Scan for the cell matching the given text and deliver its [X, Y] coordinate at center. 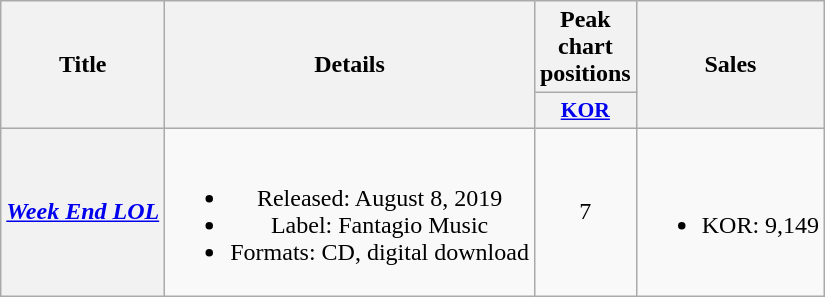
Peak chartpositions [585, 47]
KOR: 9,149 [730, 212]
Released: August 8, 2019Label: Fantagio MusicFormats: CD, digital download [350, 212]
Title [83, 65]
7 [585, 212]
KOR [585, 111]
Sales [730, 65]
Week End LOL [83, 212]
Details [350, 65]
